Extract the [x, y] coordinate from the center of the cell holding the provided text.  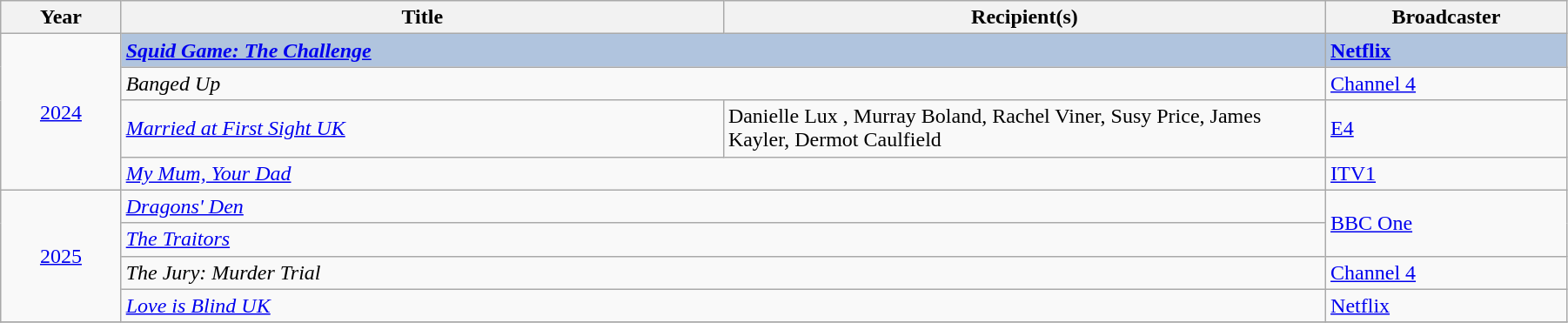
ITV1 [1446, 173]
Squid Game: The Challenge [723, 50]
BBC One [1446, 223]
Broadcaster [1446, 17]
Danielle Lux , Murray Boland, Rachel Viner, Susy Price, James Kayler, Dermot Caulfield [1024, 129]
Title [422, 17]
Year [61, 17]
2024 [61, 111]
My Mum, Your Dad [723, 173]
The Traitors [723, 239]
Married at First Sight UK [422, 129]
The Jury: Murder Trial [723, 273]
E4 [1446, 129]
Recipient(s) [1024, 17]
Dragons' Den [723, 206]
Banged Up [723, 84]
Love is Blind UK [723, 306]
2025 [61, 256]
